From the cell containing the given text, extract its center point as [X, Y] coordinate. 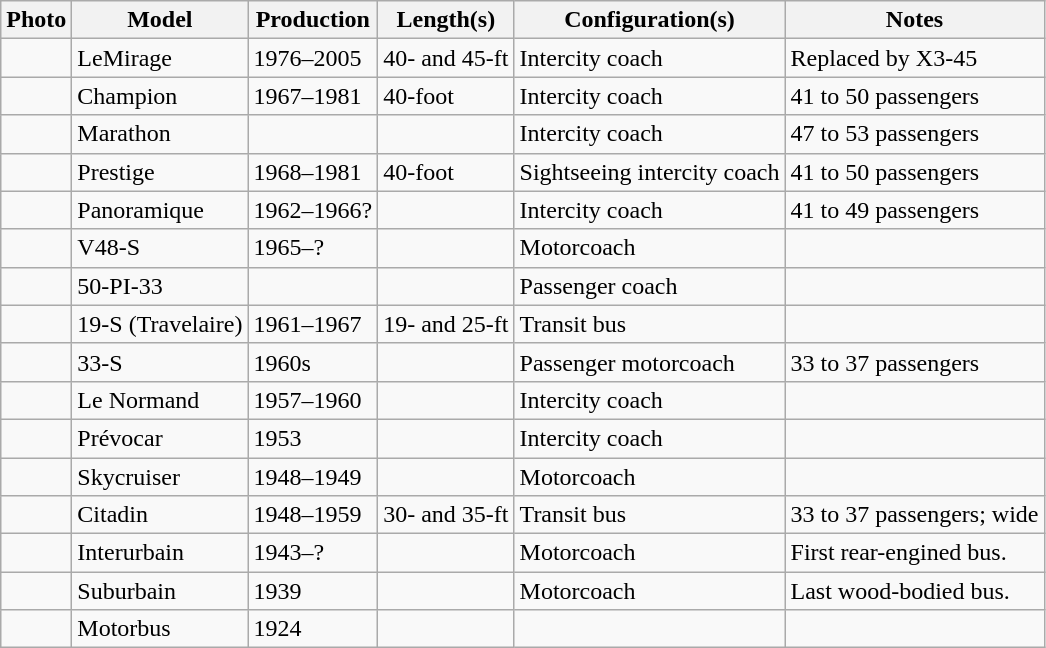
Photo [36, 20]
Suburbain [160, 591]
Marathon [160, 134]
50-PI-33 [160, 286]
Configuration(s) [650, 20]
1943–? [313, 553]
Skycruiser [160, 477]
1953 [313, 438]
40- and 45-ft [446, 58]
1976–2005 [313, 58]
1968–1981 [313, 172]
Sightseeing intercity coach [650, 172]
33-S [160, 362]
1961–1967 [313, 324]
Replaced by X3-45 [914, 58]
Length(s) [446, 20]
19- and 25-ft [446, 324]
Production [313, 20]
1948–1959 [313, 515]
1965–? [313, 248]
First rear-engined bus. [914, 553]
Passenger coach [650, 286]
1939 [313, 591]
33 to 37 passengers [914, 362]
Passenger motorcoach [650, 362]
47 to 53 passengers [914, 134]
1962–1966? [313, 210]
Notes [914, 20]
Prestige [160, 172]
30- and 35-ft [446, 515]
Interurbain [160, 553]
Le Normand [160, 400]
Citadin [160, 515]
1960s [313, 362]
V48-S [160, 248]
1948–1949 [313, 477]
Panoramique [160, 210]
19-S (Travelaire) [160, 324]
Model [160, 20]
1924 [313, 629]
1967–1981 [313, 96]
Motorbus [160, 629]
33 to 37 passengers; wide [914, 515]
Prévocar [160, 438]
Last wood-bodied bus. [914, 591]
1957–1960 [313, 400]
LeMirage [160, 58]
Champion [160, 96]
41 to 49 passengers [914, 210]
